Pinpoint the cell where the given text exists, returning its [X, Y] midpoint coordinate. 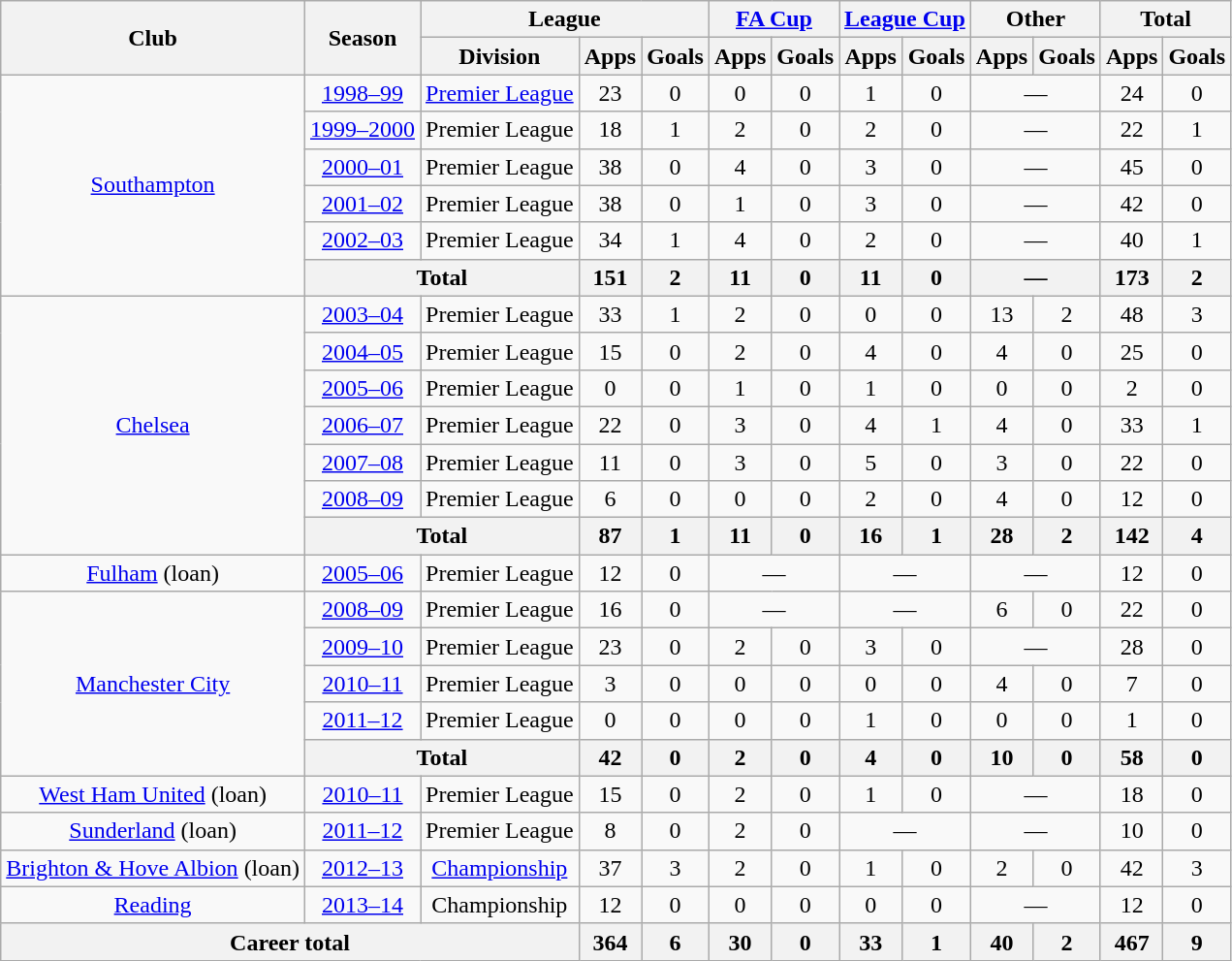
Reading [153, 905]
48 [1131, 314]
173 [1131, 277]
87 [610, 536]
2012–13 [363, 868]
1998–99 [363, 93]
Division [500, 56]
30 [740, 942]
FA Cup [774, 19]
142 [1131, 536]
League Cup [905, 19]
9 [1197, 942]
2003–04 [363, 314]
37 [610, 868]
Chelsea [153, 425]
467 [1131, 942]
2013–14 [363, 905]
Brighton & Hove Albion (loan) [153, 868]
2009–10 [363, 647]
Southampton [153, 185]
Club [153, 38]
2002–03 [363, 240]
2004–05 [363, 351]
5 [870, 463]
364 [610, 942]
34 [610, 240]
Career total [290, 942]
25 [1131, 351]
24 [1131, 93]
13 [1001, 314]
151 [610, 277]
West Ham United (loan) [153, 794]
45 [1131, 167]
58 [1131, 757]
Manchester City [153, 684]
Season [363, 38]
2001–02 [363, 204]
Sunderland (loan) [153, 831]
2000–01 [363, 167]
Other [1035, 19]
Fulham (loan) [153, 573]
2007–08 [363, 463]
League [565, 19]
2006–07 [363, 425]
7 [1131, 684]
8 [610, 831]
1999–2000 [363, 130]
